Detect which cell encompasses the target text, then output its [x, y] center coordinate. 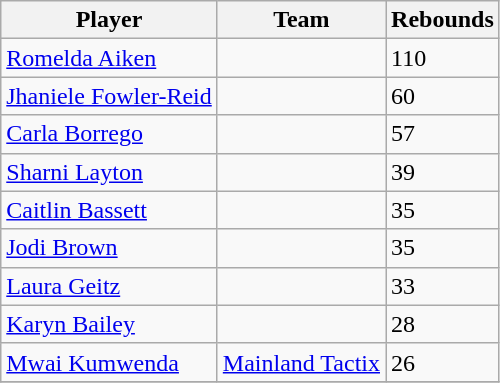
Rebounds [443, 20]
Mainland Tactix [301, 362]
Player [110, 20]
Karyn Bailey [110, 324]
Romelda Aiken [110, 58]
57 [443, 134]
33 [443, 286]
26 [443, 362]
Carla Borrego [110, 134]
Laura Geitz [110, 286]
110 [443, 58]
28 [443, 324]
Jodi Brown [110, 248]
39 [443, 172]
Jhaniele Fowler-Reid [110, 96]
Sharni Layton [110, 172]
Team [301, 20]
60 [443, 96]
Mwai Kumwenda [110, 362]
Caitlin Bassett [110, 210]
